Determine the [x, y] coordinate at the center of the cell enclosing the given text.  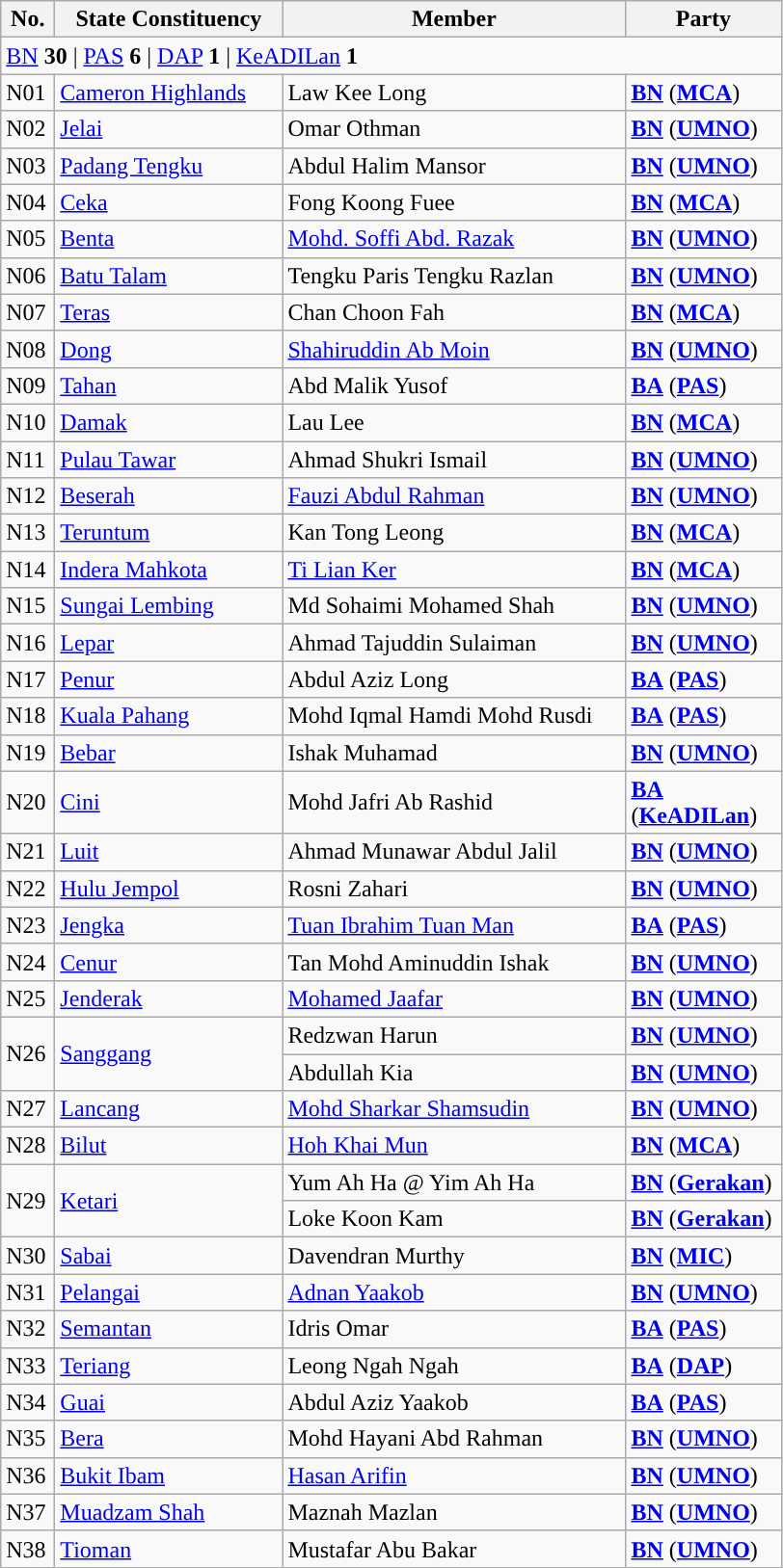
N09 [28, 385]
Tuan Ibrahim Tuan Man [454, 925]
Mohd Iqmal Hamdi Mohd Rusdi [454, 716]
Yum Ah Ha @ Yim Ah Ha [454, 1183]
Batu Talam [169, 276]
Mohamed Jaafar [454, 998]
N01 [28, 93]
Ketari [169, 1201]
Teriang [169, 1366]
N13 [28, 533]
Lepar [169, 643]
Teras [169, 312]
BN (MIC) [704, 1256]
Abd Malik Yusof [454, 385]
N04 [28, 202]
BA (DAP) [704, 1366]
Ceka [169, 202]
Ti Lian Ker [454, 570]
N36 [28, 1475]
Indera Mahkota [169, 570]
Law Kee Long [454, 93]
Jelai [169, 129]
N29 [28, 1201]
N12 [28, 496]
N05 [28, 239]
Leong Ngah Ngah [454, 1366]
Hasan Arifin [454, 1475]
N23 [28, 925]
Tan Mohd Aminuddin Ishak [454, 962]
Ahmad Tajuddin Sulaiman [454, 643]
Bebar [169, 753]
Beserah [169, 496]
N31 [28, 1292]
Luit [169, 852]
Sabai [169, 1256]
Pelangai [169, 1292]
N08 [28, 349]
Bilut [169, 1146]
N35 [28, 1439]
N26 [28, 1053]
N06 [28, 276]
Ahmad Shukri Ismail [454, 460]
Teruntum [169, 533]
Mohd Jafri Ab Rashid [454, 802]
Adnan Yaakob [454, 1292]
Fauzi Abdul Rahman [454, 496]
Maznah Mazlan [454, 1512]
N16 [28, 643]
Kan Tong Leong [454, 533]
Jengka [169, 925]
Sungai Lembing [169, 606]
Abdul Aziz Yaakob [454, 1402]
N20 [28, 802]
N32 [28, 1329]
Ishak Muhamad [454, 753]
Ahmad Munawar Abdul Jalil [454, 852]
N03 [28, 166]
N11 [28, 460]
N25 [28, 998]
N34 [28, 1402]
Dong [169, 349]
N17 [28, 679]
N15 [28, 606]
No. [28, 19]
N28 [28, 1146]
N19 [28, 753]
Omar Othman [454, 129]
Sanggang [169, 1053]
Abdul Halim Mansor [454, 166]
Tengku Paris Tengku Razlan [454, 276]
Damak [169, 422]
Guai [169, 1402]
Mohd Hayani Abd Rahman [454, 1439]
State Constituency [169, 19]
Padang Tengku [169, 166]
Cenur [169, 962]
Hoh Khai Mun [454, 1146]
N38 [28, 1549]
Member [454, 19]
Abdul Aziz Long [454, 679]
Bukit Ibam [169, 1475]
BN 30 | PAS 6 | DAP 1 | KeADILan 1 [391, 56]
N18 [28, 716]
Tioman [169, 1549]
Davendran Murthy [454, 1256]
Muadzam Shah [169, 1512]
N07 [28, 312]
Fong Koong Fuee [454, 202]
N10 [28, 422]
N30 [28, 1256]
Lau Lee [454, 422]
N37 [28, 1512]
N21 [28, 852]
Abdullah Kia [454, 1073]
Redzwan Harun [454, 1035]
Penur [169, 679]
Idris Omar [454, 1329]
Hulu Jempol [169, 889]
Party [704, 19]
N02 [28, 129]
Tahan [169, 385]
Mohd. Soffi Abd. Razak [454, 239]
Bera [169, 1439]
N22 [28, 889]
Mohd Sharkar Shamsudin [454, 1109]
N14 [28, 570]
Jenderak [169, 998]
Mustafar Abu Bakar [454, 1549]
Benta [169, 239]
Lancang [169, 1109]
Loke Koon Kam [454, 1219]
Cameron Highlands [169, 93]
Chan Choon Fah [454, 312]
N24 [28, 962]
Semantan [169, 1329]
Kuala Pahang [169, 716]
Shahiruddin Ab Moin [454, 349]
Md Sohaimi Mohamed Shah [454, 606]
Rosni Zahari [454, 889]
BA (KeADILan) [704, 802]
N27 [28, 1109]
Pulau Tawar [169, 460]
Cini [169, 802]
N33 [28, 1366]
